Find where the given text appears and provide that cell's center as (X, Y) coordinate. 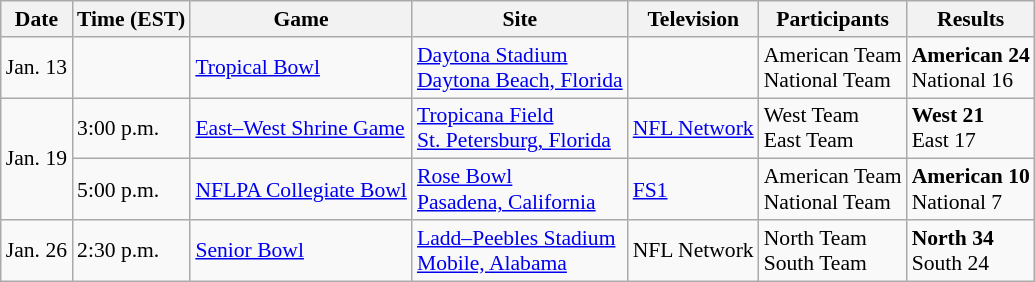
Jan. 13 (36, 68)
West 21East 17 (971, 128)
East–West Shrine Game (301, 128)
Jan. 26 (36, 250)
Time (EST) (131, 19)
North 34South 24 (971, 250)
Rose BowlPasadena, California (520, 190)
Date (36, 19)
Tropicana FieldSt. Petersburg, Florida (520, 128)
Ladd–Peebles StadiumMobile, Alabama (520, 250)
Senior Bowl (301, 250)
North TeamSouth Team (833, 250)
West TeamEast Team (833, 128)
FS1 (694, 190)
2:30 p.m. (131, 250)
Television (694, 19)
Results (971, 19)
Game (301, 19)
American 24National 16 (971, 68)
3:00 p.m. (131, 128)
Daytona StadiumDaytona Beach, Florida (520, 68)
Site (520, 19)
Jan. 19 (36, 159)
Tropical Bowl (301, 68)
American 10National 7 (971, 190)
NFLPA Collegiate Bowl (301, 190)
Participants (833, 19)
5:00 p.m. (131, 190)
